Output the (x, y) coordinate of the center of the cell containing the given text.  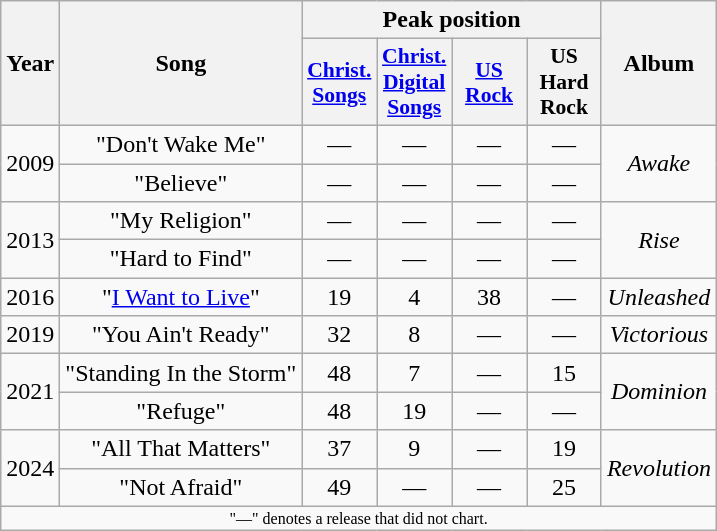
25 (564, 487)
"You Ain't Ready" (181, 335)
"Refuge" (181, 411)
"I Want to Live" (181, 297)
"Believe" (181, 183)
"My Religion" (181, 221)
15 (564, 373)
2021 (30, 392)
"All That Matters" (181, 449)
Christ.DigitalSongs (414, 82)
37 (340, 449)
2024 (30, 468)
USRock (490, 82)
USHardRock (564, 82)
2013 (30, 240)
"Hard to Find" (181, 259)
Revolution (658, 468)
9 (414, 449)
Awake (658, 163)
Song (181, 64)
Rise (658, 240)
"Not Afraid" (181, 487)
49 (340, 487)
Christ.Songs (340, 82)
"—" denotes a release that did not chart. (359, 518)
"Don't Wake Me" (181, 144)
4 (414, 297)
2019 (30, 335)
32 (340, 335)
"Standing In the Storm" (181, 373)
7 (414, 373)
Year (30, 64)
2016 (30, 297)
38 (490, 297)
Album (658, 64)
Unleashed (658, 297)
Dominion (658, 392)
Victorious (658, 335)
Peak position (452, 20)
2009 (30, 163)
8 (414, 335)
